Identify which cell holds the provided text, then report its (x, y) central coordinate. 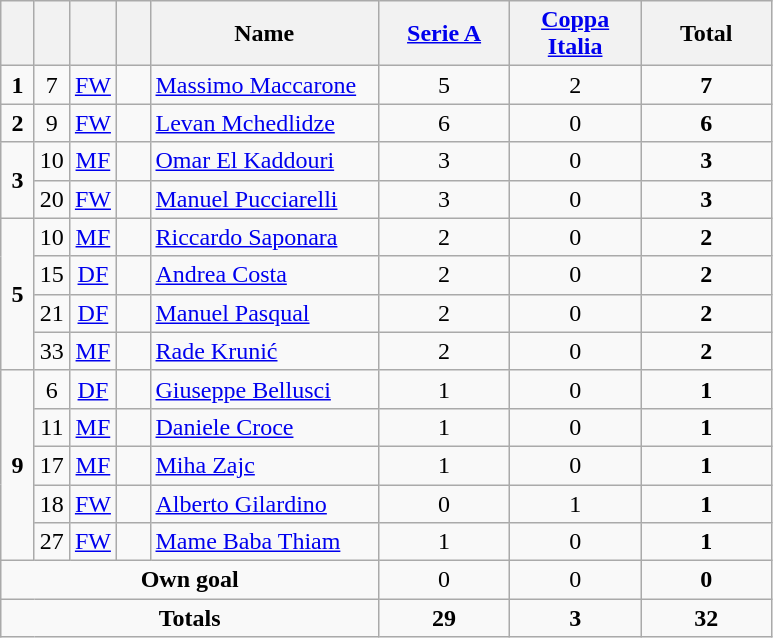
Manuel Pasqual (264, 313)
27 (52, 542)
Daniele Croce (264, 427)
11 (52, 427)
Own goal (190, 580)
Rade Krunić (264, 351)
20 (52, 199)
15 (52, 275)
33 (52, 351)
Massimo Maccarone (264, 85)
18 (52, 503)
Alberto Gilardino (264, 503)
Totals (190, 618)
32 (706, 618)
Miha Zajc (264, 465)
29 (444, 618)
Andrea Costa (264, 275)
Total (706, 34)
17 (52, 465)
Serie A (444, 34)
Giuseppe Bellusci (264, 389)
Omar El Kaddouri (264, 161)
Levan Mchedlidze (264, 123)
Mame Baba Thiam (264, 542)
Riccardo Saponara (264, 237)
Coppa Italia (576, 34)
Manuel Pucciarelli (264, 199)
Name (264, 34)
21 (52, 313)
